Return [x, y] of the center of cell containing provided text 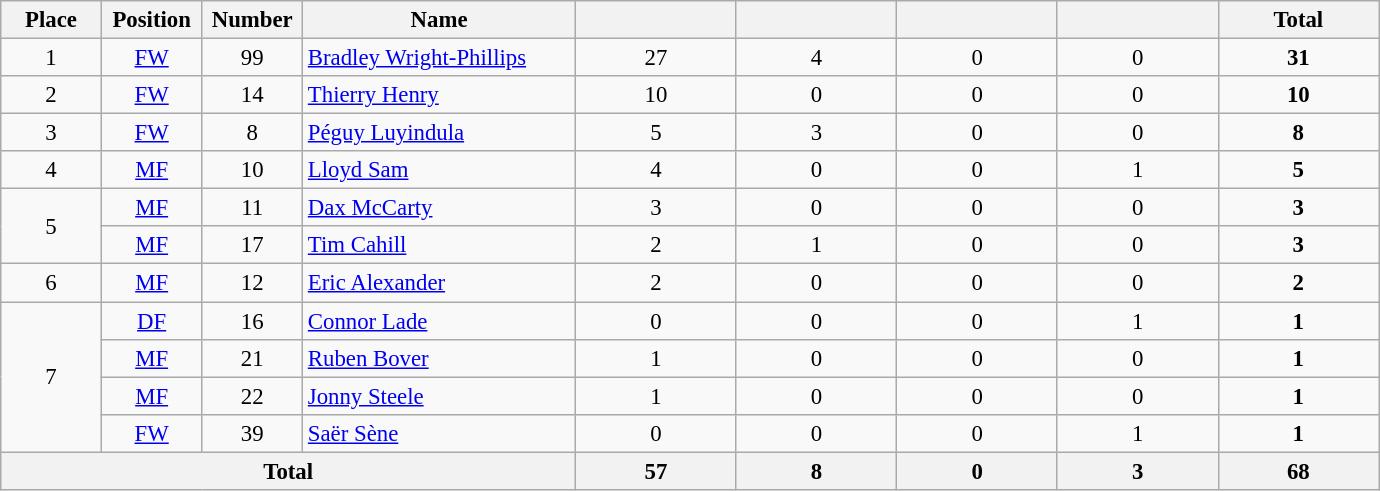
16 [252, 321]
Dax McCarty [440, 208]
DF [152, 321]
27 [656, 58]
12 [252, 283]
Connor Lade [440, 321]
Bradley Wright-Phillips [440, 58]
22 [252, 396]
14 [252, 95]
Thierry Henry [440, 95]
21 [252, 358]
6 [52, 283]
68 [1298, 471]
Eric Alexander [440, 283]
39 [252, 433]
Position [152, 20]
Lloyd Sam [440, 170]
17 [252, 245]
Ruben Bover [440, 358]
Jonny Steele [440, 396]
Number [252, 20]
31 [1298, 58]
Péguy Luyindula [440, 133]
11 [252, 208]
57 [656, 471]
99 [252, 58]
Place [52, 20]
Name [440, 20]
Saër Sène [440, 433]
Tim Cahill [440, 245]
7 [52, 377]
